Return the (x, y) coordinate for the center point of the cell that contains the specified text.  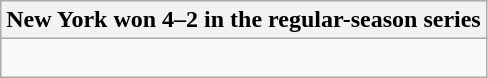
New York won 4–2 in the regular-season series (244, 20)
